Locate the cell with the specified text and output its [X, Y] center coordinate. 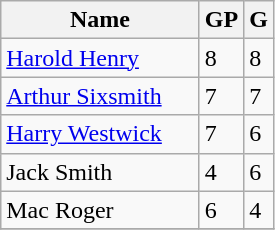
G [259, 20]
Harry Westwick [100, 134]
Harold Henry [100, 58]
Jack Smith [100, 172]
Name [100, 20]
Arthur Sixsmith [100, 96]
GP [221, 20]
Mac Roger [100, 210]
